Capture the cell that displays the provided text and extract its [X, Y] central coordinate. 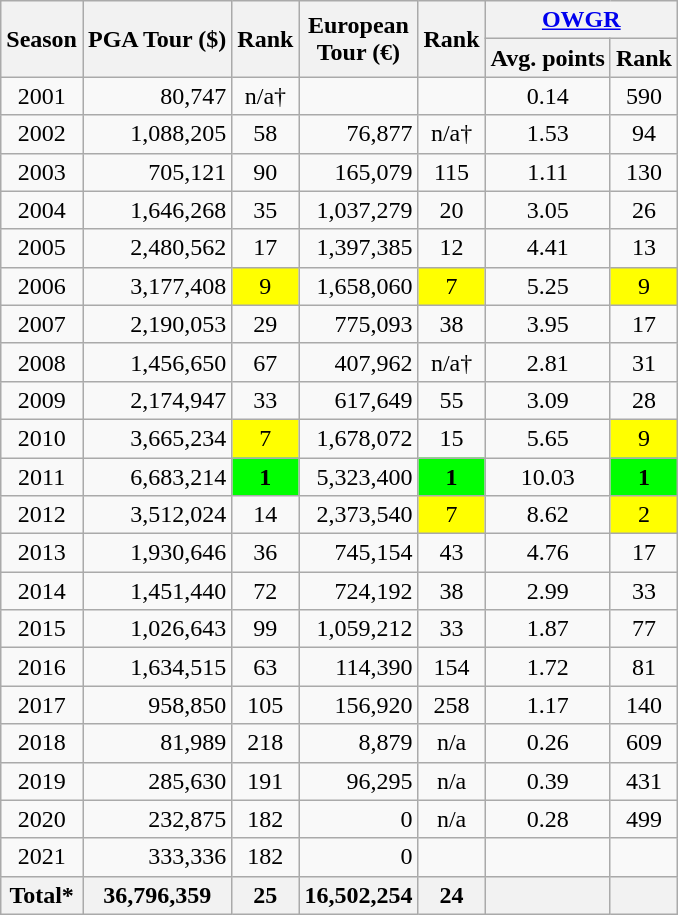
258 [452, 705]
12 [452, 248]
140 [644, 705]
1,026,643 [156, 629]
90 [266, 172]
1,658,060 [358, 286]
PGA Tour ($) [156, 39]
2,190,053 [156, 324]
2003 [42, 172]
156,920 [358, 705]
191 [266, 781]
1,451,440 [156, 591]
35 [266, 210]
5,323,400 [358, 477]
58 [266, 134]
115 [452, 172]
2014 [42, 591]
26 [644, 210]
1,646,268 [156, 210]
2001 [42, 96]
775,093 [358, 324]
67 [266, 362]
43 [452, 553]
1.17 [548, 705]
165,079 [358, 172]
1,930,646 [156, 553]
25 [266, 895]
Avg. points [548, 58]
1,397,385 [358, 248]
2004 [42, 210]
2012 [42, 515]
958,850 [156, 705]
431 [644, 781]
20 [452, 210]
0.39 [548, 781]
2017 [42, 705]
63 [266, 667]
114,390 [358, 667]
1.11 [548, 172]
1,059,212 [358, 629]
2020 [42, 819]
14 [266, 515]
81 [644, 667]
Season [42, 39]
3,512,024 [156, 515]
617,649 [358, 400]
94 [644, 134]
13 [644, 248]
Total* [42, 895]
218 [266, 743]
1.53 [548, 134]
2,174,947 [156, 400]
2002 [42, 134]
2015 [42, 629]
2 [644, 515]
10.03 [548, 477]
6,683,214 [156, 477]
590 [644, 96]
2008 [42, 362]
3.05 [548, 210]
0.28 [548, 819]
15 [452, 438]
77 [644, 629]
745,154 [358, 553]
28 [644, 400]
2,480,562 [156, 248]
407,962 [358, 362]
2016 [42, 667]
8.62 [548, 515]
1,088,205 [156, 134]
24 [452, 895]
4.76 [548, 553]
2010 [42, 438]
3.09 [548, 400]
80,747 [156, 96]
2,373,540 [358, 515]
154 [452, 667]
29 [266, 324]
3,177,408 [156, 286]
2007 [42, 324]
5.25 [548, 286]
3,665,234 [156, 438]
285,630 [156, 781]
0.14 [548, 96]
3.95 [548, 324]
36,796,359 [156, 895]
72 [266, 591]
1,678,072 [358, 438]
2006 [42, 286]
232,875 [156, 819]
99 [266, 629]
2021 [42, 857]
2005 [42, 248]
8,879 [358, 743]
333,336 [156, 857]
1,037,279 [358, 210]
130 [644, 172]
76,877 [358, 134]
0.26 [548, 743]
105 [266, 705]
2009 [42, 400]
55 [452, 400]
705,121 [156, 172]
609 [644, 743]
16,502,254 [358, 895]
2019 [42, 781]
499 [644, 819]
1.72 [548, 667]
31 [644, 362]
2018 [42, 743]
2.99 [548, 591]
81,989 [156, 743]
EuropeanTour (€) [358, 39]
1,634,515 [156, 667]
2013 [42, 553]
1,456,650 [156, 362]
2011 [42, 477]
4.41 [548, 248]
2.81 [548, 362]
36 [266, 553]
96,295 [358, 781]
OWGR [581, 20]
5.65 [548, 438]
1.87 [548, 629]
724,192 [358, 591]
